Capture the cell that displays the provided text and extract its [x, y] central coordinate. 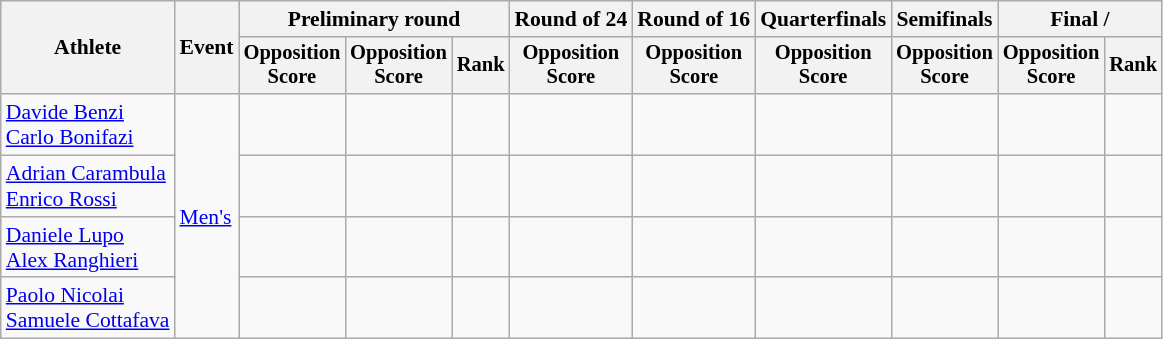
Preliminary round [374, 19]
Round of 24 [570, 19]
Men's [207, 216]
Davide BenziCarlo Bonifazi [88, 124]
Quarterfinals [823, 19]
Daniele LupoAlex Ranghieri [88, 248]
Athlete [88, 48]
Round of 16 [694, 19]
Event [207, 48]
Adrian CarambulaEnrico Rossi [88, 186]
Final / [1080, 19]
Paolo NicolaiSamuele Cottafava [88, 308]
Semifinals [944, 19]
